Determine the (x, y) coordinate at the center of the cell enclosing the given text.  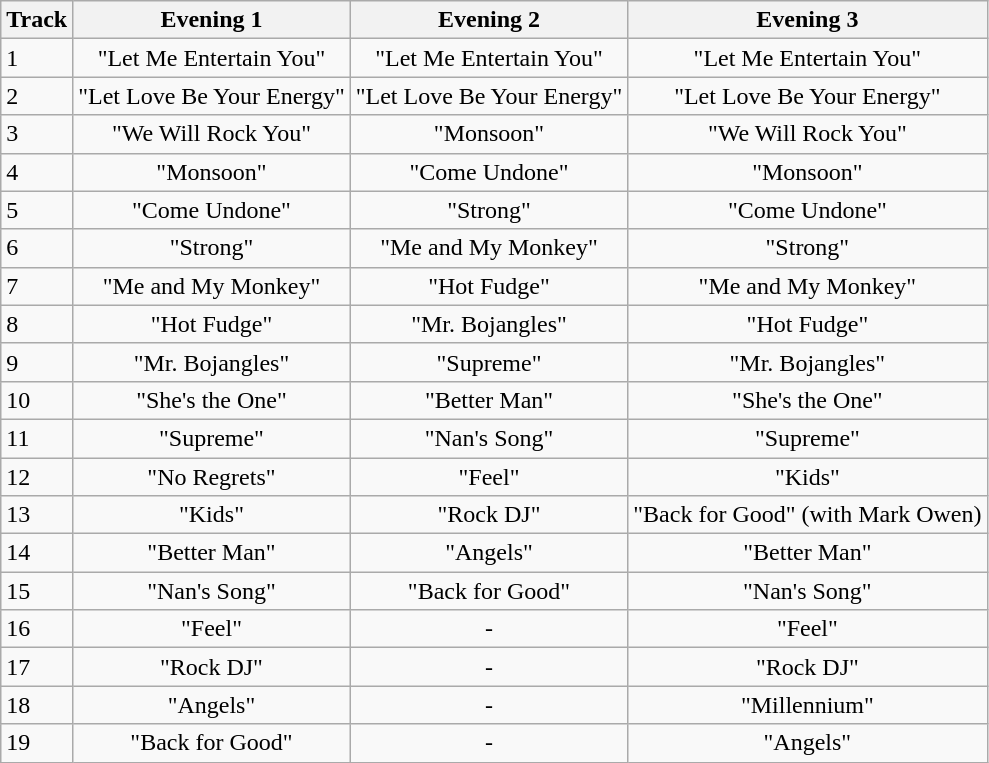
19 (37, 743)
12 (37, 477)
1 (37, 58)
15 (37, 591)
14 (37, 553)
17 (37, 667)
18 (37, 705)
3 (37, 134)
9 (37, 362)
11 (37, 438)
16 (37, 629)
"Millennium" (808, 705)
5 (37, 210)
10 (37, 400)
7 (37, 286)
8 (37, 324)
Track (37, 20)
13 (37, 515)
Evening 2 (489, 20)
"Back for Good" (with Mark Owen) (808, 515)
"No Regrets" (212, 477)
Evening 1 (212, 20)
Evening 3 (808, 20)
4 (37, 172)
6 (37, 248)
2 (37, 96)
